Locate the cell with the specified text and output its (X, Y) center coordinate. 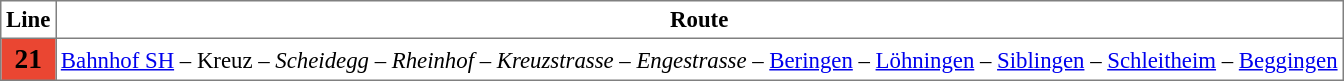
Route (700, 20)
Line (28, 20)
21 (28, 59)
Bahnhof SH – Kreuz – Scheidegg – Rheinhof – Kreuzstrasse – Engestrasse – Beringen – Löhningen – Siblingen – Schleitheim – Beggingen (700, 59)
